Pinpoint the cell where the given text exists, returning its (x, y) midpoint coordinate. 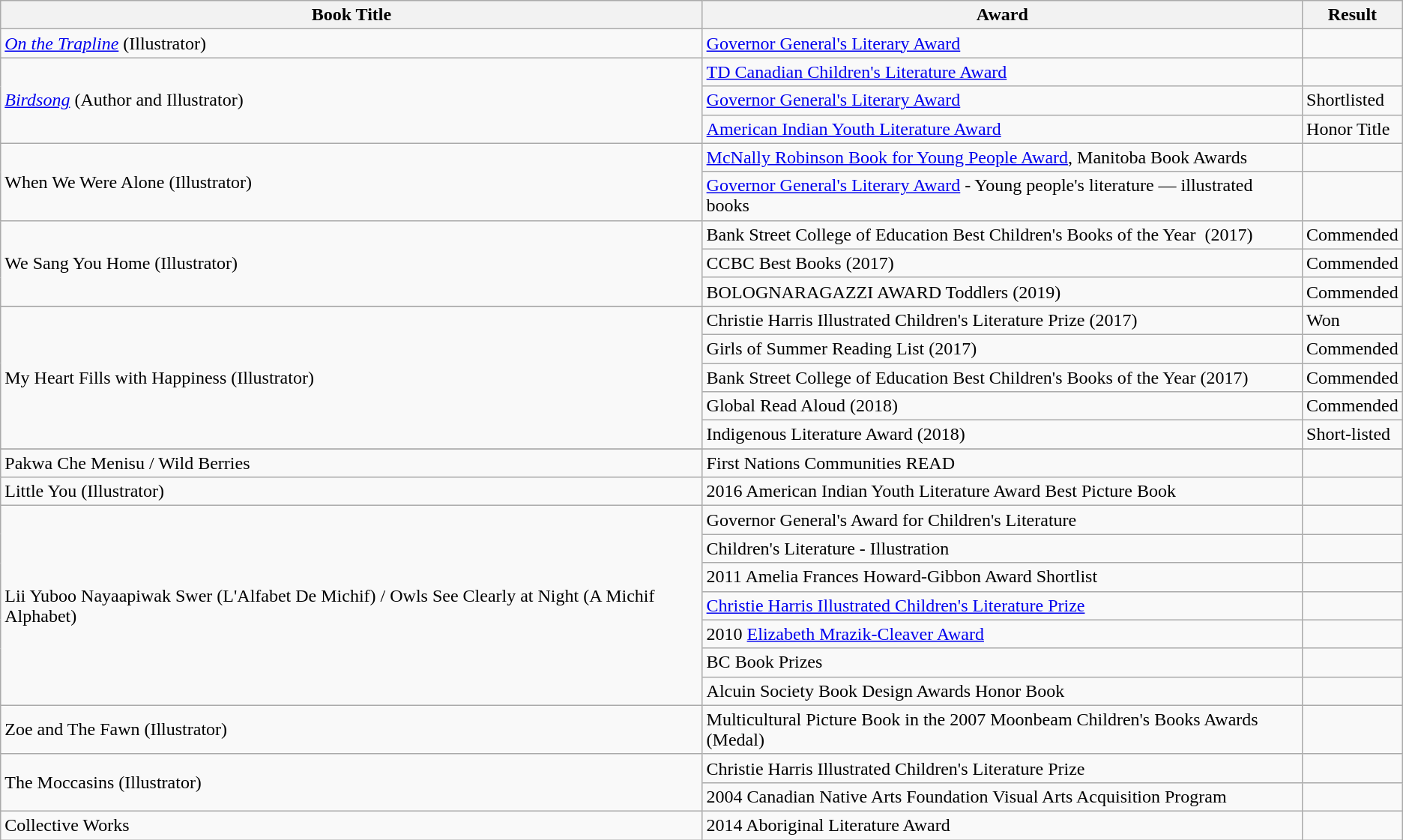
Alcuin Society Book Design Awards Honor Book (1002, 691)
Pakwa Che Menisu / Wild Berries (351, 463)
Indigenous Literature Award (2018) (1002, 435)
BC Book Prizes (1002, 662)
Governor General's Award for Children's Literature (1002, 520)
Zoe and The Fawn (Illustrator) (351, 730)
2014 Aboriginal Literature Award (1002, 825)
Multicultural Picture Book in the 2007 Moonbeam Children's Books Awards (Medal) (1002, 730)
2004 Canadian Native Arts Foundation Visual Arts Acquisition Program (1002, 797)
McNally Robinson Book for Young People Award, Manitoba Book Awards (1002, 157)
Governor General's Literary Award - Young people's literature — illustrated books (1002, 196)
Shortlisted (1353, 100)
Children's Literature - Illustration (1002, 549)
Lii Yuboo Nayaapiwak Swer (L'Alfabet De Michif) / Owls See Clearly at Night (A Michif Alphabet) (351, 605)
Result (1353, 15)
TD Canadian Children's Literature Award (1002, 72)
Short-listed (1353, 435)
2010 Elizabeth Mrazik-Cleaver Award (1002, 634)
Award (1002, 15)
Girls of Summer Reading List (2017) (1002, 348)
CCBC Best Books (2017) (1002, 263)
Birdsong (Author and Illustrator) (351, 100)
American Indian Youth Literature Award (1002, 129)
My Heart Fills with Happiness (Illustrator) (351, 377)
The Moccasins (Illustrator) (351, 782)
First Nations Communities READ (1002, 463)
Global Read Aloud (2018) (1002, 406)
Book Title (351, 15)
2016 American Indian Youth Literature Award Best Picture Book (1002, 492)
BOLOGNARAGAZZI AWARD Toddlers (2019) (1002, 291)
We Sang You Home (Illustrator) (351, 263)
2011 Amelia Frances Howard-Gibbon Award Shortlist (1002, 577)
On the Trapline (Illustrator) (351, 43)
Christie Harris Illustrated Children's Literature Prize (2017) (1002, 320)
Collective Works (351, 825)
Won (1353, 320)
Honor Title (1353, 129)
When We Were Alone (Illustrator) (351, 181)
Little You (Illustrator) (351, 492)
